Provide the (X, Y) coordinate of the cell's center where the given text is located.  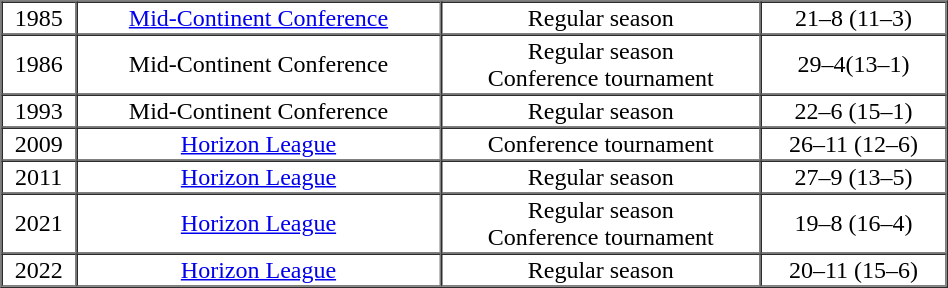
2011 (39, 176)
1986 (39, 64)
22–6 (15–1) (853, 110)
27–9 (13–5) (853, 176)
19–8 (16–4) (853, 224)
2021 (39, 224)
26–11 (12–6) (853, 144)
2022 (39, 270)
21–8 (11–3) (853, 18)
2009 (39, 144)
1993 (39, 110)
1985 (39, 18)
29–4(13–1) (853, 64)
20–11 (15–6) (853, 270)
Conference tournament (600, 144)
